Scan for the cell matching the given text and deliver its [x, y] coordinate at center. 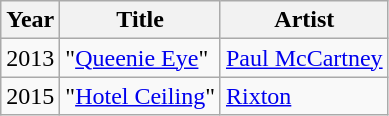
2015 [30, 96]
Artist [304, 20]
Paul McCartney [304, 58]
2013 [30, 58]
Rixton [304, 96]
Title [140, 20]
"Hotel Ceiling" [140, 96]
"Queenie Eye" [140, 58]
Year [30, 20]
